Capture the cell that displays the provided text and extract its (x, y) central coordinate. 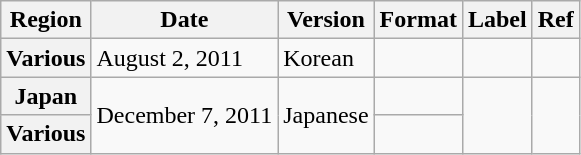
December 7, 2011 (184, 115)
Ref (556, 20)
Format (418, 20)
Label (497, 20)
Version (326, 20)
Korean (326, 58)
Date (184, 20)
Japan (46, 96)
Region (46, 20)
Japanese (326, 115)
August 2, 2011 (184, 58)
